From the cell containing the given text, extract its center point as (x, y) coordinate. 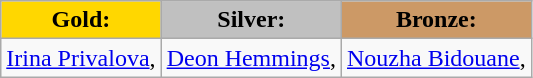
Silver: (251, 20)
Bronze: (436, 20)
Irina Privalova, (81, 58)
Deon Hemmings, (251, 58)
Nouzha Bidouane, (436, 58)
Gold: (81, 20)
